Scan for the cell matching the given text and deliver its (x, y) coordinate at center. 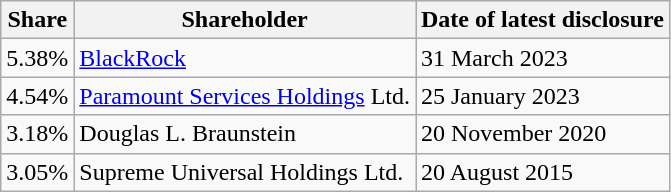
Douglas L. Braunstein (245, 134)
4.54% (38, 96)
3.18% (38, 134)
5.38% (38, 58)
31 March 2023 (543, 58)
Shareholder (245, 20)
3.05% (38, 172)
Date of latest disclosure (543, 20)
BlackRock (245, 58)
Supreme Universal Holdings Ltd. (245, 172)
25 January 2023 (543, 96)
Share (38, 20)
Paramount Services Holdings Ltd. (245, 96)
20 August 2015 (543, 172)
20 November 2020 (543, 134)
